From the cell containing the given text, extract its center point as [X, Y] coordinate. 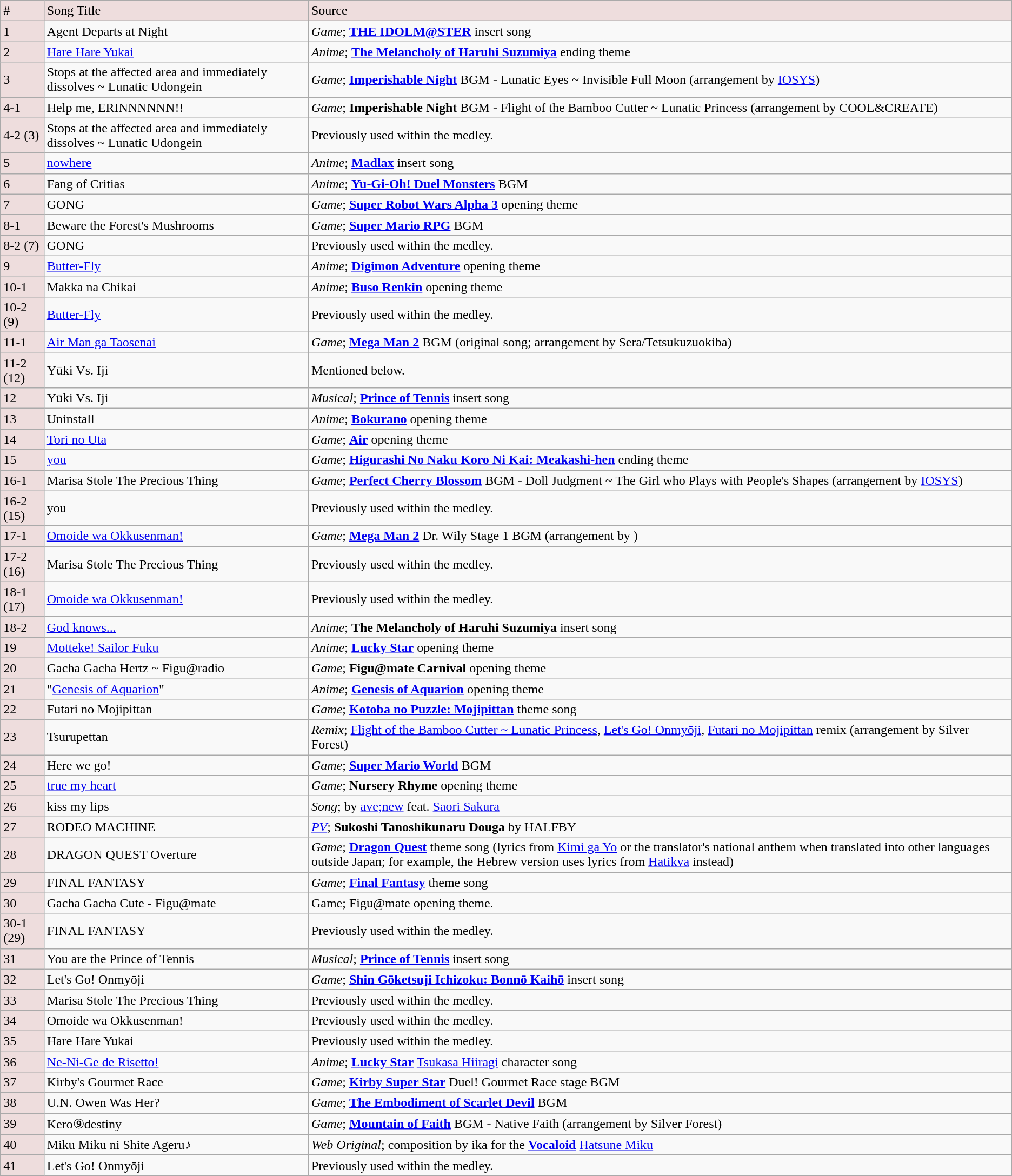
Anime; Lucky Star opening theme [660, 647]
Game; Figu@mate Carnival opening theme [660, 668]
Game; Air opening theme [660, 439]
Game; Higurashi No Naku Koro Ni Kai: Meakashi-hen ending theme [660, 460]
kiss my lips [176, 806]
Anime; Yu-Gi-Oh! Duel Monsters BGM [660, 184]
37 [23, 1083]
33 [23, 1000]
11-2 (12) [23, 371]
31 [23, 959]
32 [23, 979]
5 [23, 163]
Game; Mega Man 2 BGM (original song; arrangement by Sera/Tetsukuzuokiba) [660, 343]
18-2 [23, 627]
40 [23, 1145]
Kirby's Gourmet Race [176, 1083]
Anime; Digimon Adventure opening theme [660, 266]
Motteke! Sailor Fuku [176, 647]
21 [23, 689]
Game; Imperishable Night BGM - Lunatic Eyes ~ Invisible Full Moon (arrangement by IOSYS) [660, 80]
Anime; Genesis of Aquarion opening theme [660, 689]
Miku Miku ni Shite Ageru♪ [176, 1145]
34 [23, 1020]
Here we go! [176, 765]
10-2 (9) [23, 315]
8-1 [23, 225]
17-2 (16) [23, 564]
You are the Prince of Tennis [176, 959]
36 [23, 1062]
35 [23, 1041]
16-2 (15) [23, 508]
8-2 (7) [23, 245]
Ne-Ni-Ge de Risetto! [176, 1062]
Game; Super Mario RPG BGM [660, 225]
Futari no Mojipittan [176, 710]
true my heart [176, 786]
Game; The Embodiment of Scarlet Devil BGM [660, 1103]
Game; Mega Man 2 Dr. Wily Stage 1 BGM (arrangement by ) [660, 536]
11-1 [23, 343]
3 [23, 80]
Game; Shin Gōketsuji Ichizoku: Bonnō Kaihō insert song [660, 979]
15 [23, 460]
29 [23, 883]
Anime; Bokurano opening theme [660, 419]
RODEO MACHINE [176, 827]
God knows... [176, 627]
13 [23, 419]
Game; Super Robot Wars Alpha 3 opening theme [660, 204]
"Genesis of Aquarion" [176, 689]
12 [23, 398]
Mentioned below. [660, 371]
Game; Perfect Cherry Blossom BGM - Doll Judgment ~ The Girl who Plays with People's Shapes (arrangement by IOSYS) [660, 480]
Fang of Critias [176, 184]
20 [23, 668]
Uninstall [176, 419]
30 [23, 903]
2 [23, 52]
Game; Figu@mate opening theme. [660, 903]
Anime; The Melancholy of Haruhi Suzumiya ending theme [660, 52]
28 [23, 855]
Agent Departs at Night [176, 31]
Anime; Madlax insert song [660, 163]
6 [23, 184]
Game; THE IDOLM@STER insert song [660, 31]
Song Title [176, 11]
Help me, ERINNNNNN!! [176, 108]
Anime; The Melancholy of Haruhi Suzumiya insert song [660, 627]
9 [23, 266]
Web Original; composition by ika for the Vocaloid Hatsune Miku [660, 1145]
25 [23, 786]
41 [23, 1165]
1 [23, 31]
Song; by ave;new feat. Saori Sakura [660, 806]
22 [23, 710]
18-1 (17) [23, 599]
Gacha Gacha Cute - Figu@mate [176, 903]
Game; Mountain of Faith BGM - Native Faith (arrangement by Silver Forest) [660, 1124]
14 [23, 439]
PV; Sukoshi Tanoshikunaru Douga by HALFBY [660, 827]
23 [23, 737]
Tori no Uta [176, 439]
U.N. Owen Was Her? [176, 1103]
Air Man ga Taosenai [176, 343]
38 [23, 1103]
Game; Nursery Rhyme opening theme [660, 786]
Game; Imperishable Night BGM - Flight of the Bamboo Cutter ~ Lunatic Princess (arrangement by COOL&CREATE) [660, 108]
DRAGON QUEST Overture [176, 855]
nowhere [176, 163]
7 [23, 204]
Source [660, 11]
Anime; Lucky Star Tsukasa Hiiragi character song [660, 1062]
Anime; Buso Renkin opening theme [660, 287]
Tsurupettan [176, 737]
Remix; Flight of the Bamboo Cutter ~ Lunatic Princess, Let's Go! Onmyōji, Futari no Mojipittan remix (arrangement by Silver Forest) [660, 737]
26 [23, 806]
27 [23, 827]
Makka na Chikai [176, 287]
30-1 (29) [23, 931]
24 [23, 765]
4-2 (3) [23, 135]
39 [23, 1124]
Gacha Gacha Hertz ~ Figu@radio [176, 668]
Game; Kirby Super Star Duel! Gourmet Race stage BGM [660, 1083]
Beware the Forest's Mushrooms [176, 225]
Game; Final Fantasy theme song [660, 883]
# [23, 11]
4-1 [23, 108]
Game; Kotoba no Puzzle: Mojipittan theme song [660, 710]
16-1 [23, 480]
10-1 [23, 287]
17-1 [23, 536]
Game; Super Mario World BGM [660, 765]
19 [23, 647]
Kero⑨destiny [176, 1124]
